Locate the cell with the specified text and output its (X, Y) center coordinate. 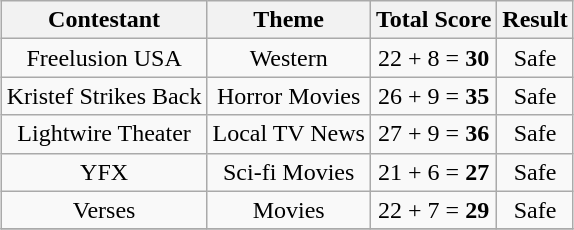
Result (535, 20)
YFX (104, 172)
22 + 8 = 30 (433, 58)
27 + 9 = 36 (433, 134)
Horror Movies (288, 96)
26 + 9 = 35 (433, 96)
Total Score (433, 20)
21 + 6 = 27 (433, 172)
Movies (288, 210)
Kristef Strikes Back (104, 96)
Freelusion USA (104, 58)
Theme (288, 20)
Local TV News (288, 134)
Sci-fi Movies (288, 172)
Verses (104, 210)
Western (288, 58)
Contestant (104, 20)
Lightwire Theater (104, 134)
22 + 7 = 29 (433, 210)
